Output the [X, Y] coordinate of the center of the cell containing the given text.  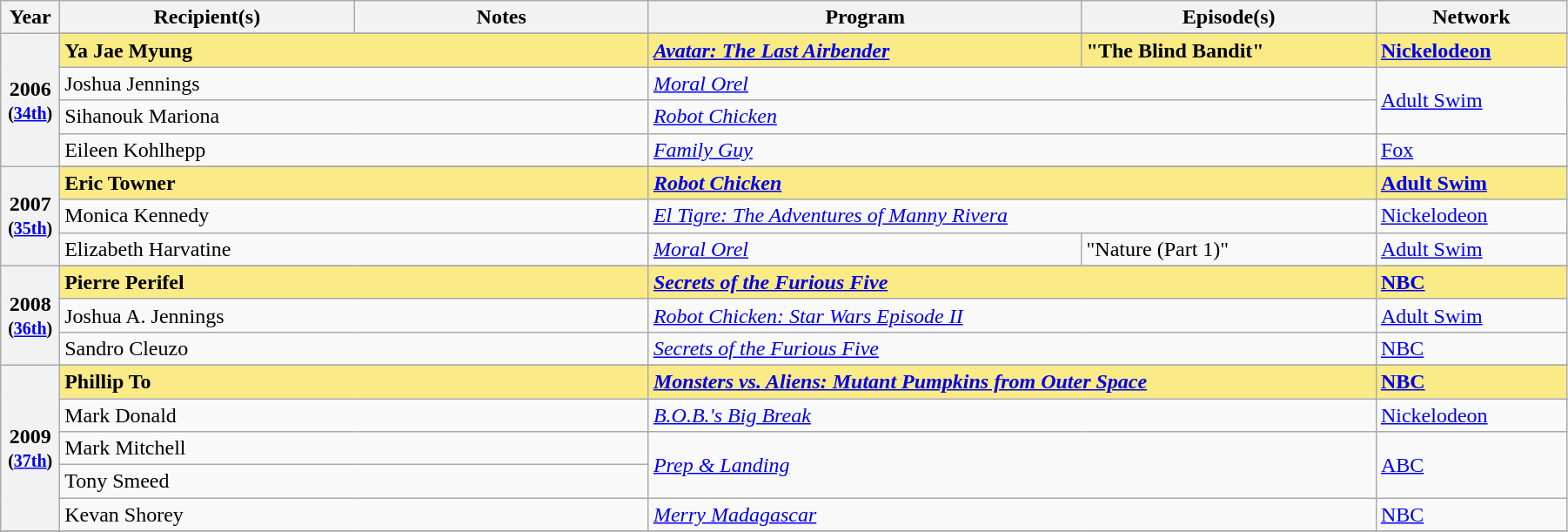
2006 (34th) [30, 100]
Sandro Cleuzo [355, 348]
B.O.B.'s Big Break [1012, 415]
Merry Madagascar [1012, 515]
Eric Towner [355, 183]
El Tigre: The Adventures of Manny Rivera [1012, 216]
Pierre Perifel [355, 282]
Program [865, 17]
Prep & Landing [1012, 465]
"The Blind Bandit" [1229, 51]
Network [1471, 17]
Recipient(s) [207, 17]
Joshua A. Jennings [355, 315]
Fox [1471, 150]
Elizabeth Harvatine [355, 249]
Robot Chicken: Star Wars Episode II [1012, 315]
Eileen Kohlhepp [355, 150]
Notes [501, 17]
Monica Kennedy [355, 216]
2009 (37th) [30, 448]
Family Guy [1012, 150]
"Nature (Part 1)" [1229, 249]
Ya Jae Myung [355, 51]
ABC [1471, 465]
Phillip To [355, 381]
Kevan Shorey [355, 515]
Joshua Jennings [355, 84]
Episode(s) [1229, 17]
2008 (36th) [30, 315]
Mark Donald [355, 415]
Monsters vs. Aliens: Mutant Pumpkins from Outer Space [1012, 381]
Mark Mitchell [355, 448]
Sihanouk Mariona [355, 117]
Avatar: The Last Airbender [865, 51]
2007 (35th) [30, 216]
Tony Smeed [355, 481]
Year [30, 17]
